Extract the [X, Y] coordinate from the center of the cell holding the provided text.  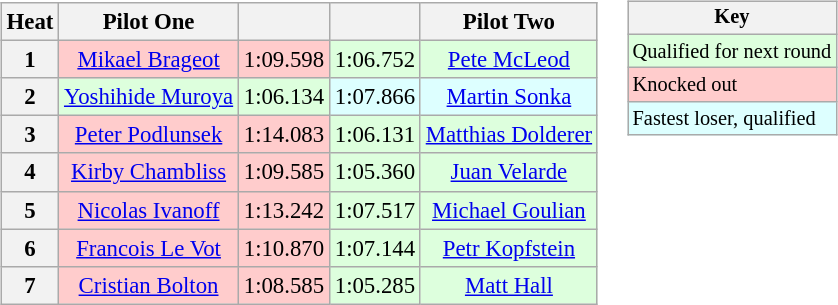
Michael Goulian [508, 210]
1 [30, 60]
7 [30, 285]
Pilot One [149, 22]
Juan Velarde [508, 172]
Key [732, 18]
Martin Sonka [508, 97]
1:09.585 [284, 172]
3 [30, 135]
6 [30, 248]
Cristian Bolton [149, 285]
Yoshihide Muroya [149, 97]
1:07.517 [374, 210]
1:07.144 [374, 248]
1:05.360 [374, 172]
1:06.752 [374, 60]
1:13.242 [284, 210]
1:10.870 [284, 248]
Pilot Two [508, 22]
4 [30, 172]
Nicolas Ivanoff [149, 210]
1:14.083 [284, 135]
2 [30, 97]
Mikael Brageot [149, 60]
Fastest loser, qualified [732, 119]
Pete McLeod [508, 60]
Kirby Chambliss [149, 172]
1:06.131 [374, 135]
1:08.585 [284, 285]
Francois Le Vot [149, 248]
1:06.134 [284, 97]
Petr Kopfstein [508, 248]
1:09.598 [284, 60]
Heat [30, 22]
Qualified for next round [732, 51]
5 [30, 210]
Knocked out [732, 85]
Peter Podlunsek [149, 135]
Matthias Dolderer [508, 135]
Matt Hall [508, 285]
1:05.285 [374, 285]
1:07.866 [374, 97]
